Determine the (X, Y) coordinate at the center of the cell enclosing the given text.  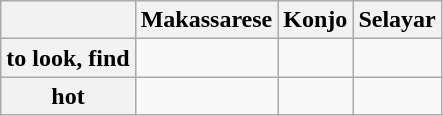
Makassarese (206, 20)
hot (68, 96)
to look, find (68, 58)
Konjo (316, 20)
Selayar (397, 20)
